Scan for the cell matching the given text and deliver its (X, Y) coordinate at center. 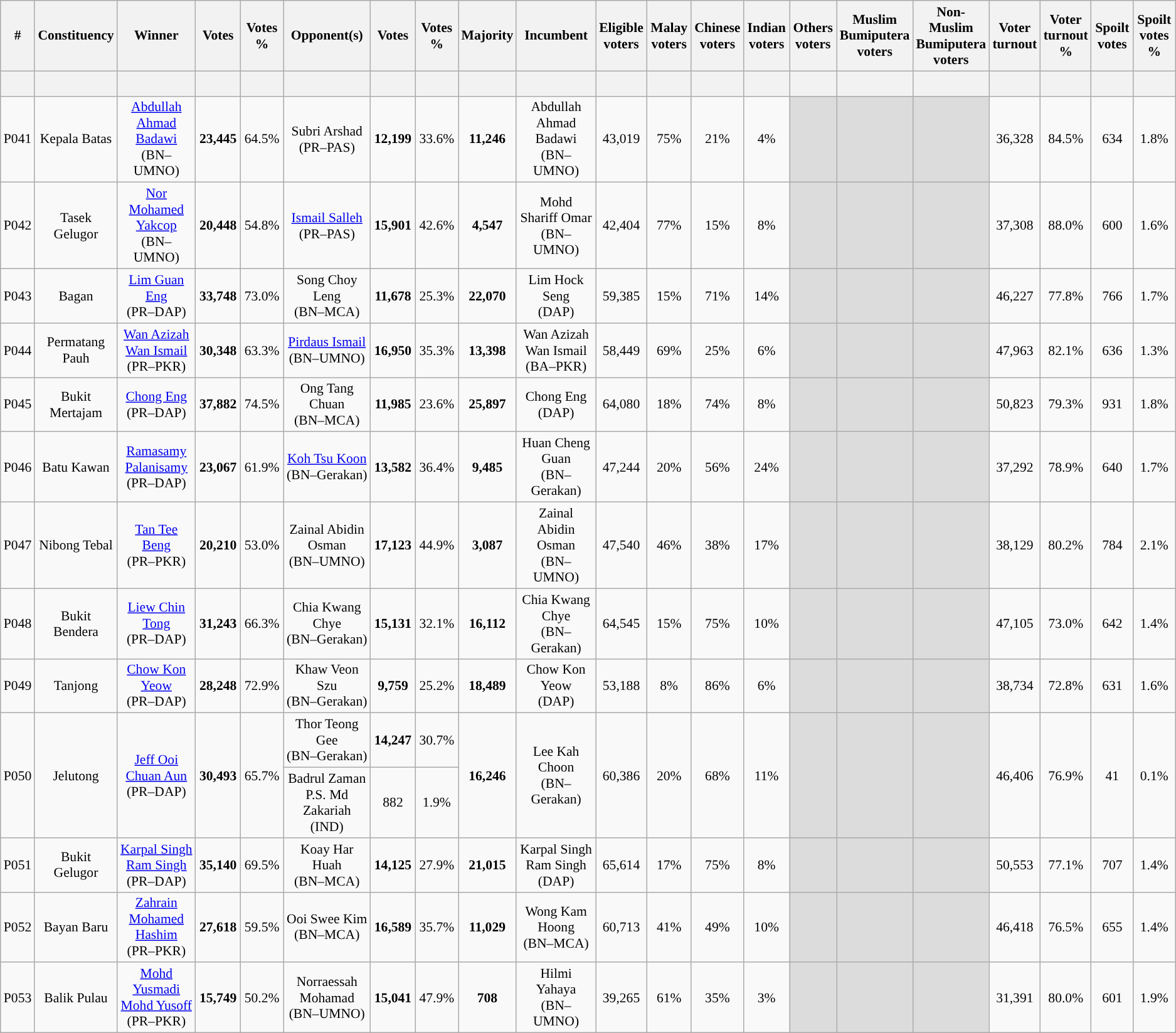
Non-Muslim Bumiputera voters (951, 36)
Voter turnout % (1066, 36)
84.5% (1066, 139)
14% (766, 296)
P046 (18, 467)
69% (669, 350)
0.1% (1154, 775)
15,131 (393, 623)
Constituency (75, 36)
61.9% (262, 467)
Batu Kawan (75, 467)
Bukit Mertajam (75, 405)
53.0% (262, 546)
27.9% (437, 866)
13,582 (393, 467)
38% (718, 546)
15,901 (393, 226)
49% (718, 927)
Bukit Bendera (75, 623)
931 (1113, 405)
4% (766, 139)
Chong Eng(PR–DAP) (157, 405)
74% (718, 405)
23,067 (218, 467)
707 (1113, 866)
39,265 (621, 998)
P041 (18, 139)
50,553 (1015, 866)
Chow Kon Yeow(DAP) (556, 686)
16,246 (487, 775)
31,391 (1015, 998)
Wan Azizah Wan Ismail(PR–PKR) (157, 350)
Opponent(s) (327, 36)
Balik Pulau (75, 998)
32.1% (437, 623)
Permatang Pauh (75, 350)
P042 (18, 226)
Mohd Yusmadi Mohd Yusoff(PR–PKR) (157, 998)
Karpal Singh Ram Singh(PR–DAP) (157, 866)
47,105 (1015, 623)
12,199 (393, 139)
2.1% (1154, 546)
631 (1113, 686)
1.3% (1154, 350)
37,308 (1015, 226)
41 (1113, 775)
Mohd Shariff Omar(BN–UMNO) (556, 226)
77.8% (1066, 296)
17,123 (393, 546)
Eligible voters (621, 36)
Indian voters (766, 36)
46,227 (1015, 296)
58,449 (621, 350)
Koh Tsu Koon(BN–Gerakan) (327, 467)
Spoilt votes % (1154, 36)
655 (1113, 927)
77% (669, 226)
766 (1113, 296)
47,540 (621, 546)
11,029 (487, 927)
60,386 (621, 775)
Voter turnout (1015, 36)
33.6% (437, 139)
36,328 (1015, 139)
Jelutong (75, 775)
46% (669, 546)
Badrul Zaman P.S. Md Zakariah(IND) (327, 803)
3,087 (487, 546)
37,882 (218, 405)
88.0% (1066, 226)
72.9% (262, 686)
P053 (18, 998)
76.5% (1066, 927)
14,125 (393, 866)
22,070 (487, 296)
Nibong Tebal (75, 546)
Muslim Bumiputera voters (875, 36)
68% (718, 775)
31,243 (218, 623)
41% (669, 927)
38,129 (1015, 546)
Lim Guan Eng(PR–DAP) (157, 296)
642 (1113, 623)
Song Choy Leng(BN–MCA) (327, 296)
76.9% (1066, 775)
P043 (18, 296)
9,485 (487, 467)
54.8% (262, 226)
80.0% (1066, 998)
636 (1113, 350)
4,547 (487, 226)
64.5% (262, 139)
640 (1113, 467)
Khaw Veon Szu(BN–Gerakan) (327, 686)
23,445 (218, 139)
16,950 (393, 350)
59,385 (621, 296)
Nor Mohamed Yakcop(BN–UMNO) (157, 226)
61% (669, 998)
35% (718, 998)
Majority (487, 36)
50,823 (1015, 405)
16,589 (393, 927)
Jeff Ooi Chuan Aun(PR–DAP) (157, 775)
P052 (18, 927)
35,140 (218, 866)
Thor Teong Gee(BN–Gerakan) (327, 740)
50.2% (262, 998)
18% (669, 405)
60,713 (621, 927)
20,448 (218, 226)
Liew Chin Tong(PR–DAP) (157, 623)
35.7% (437, 927)
P044 (18, 350)
30,493 (218, 775)
Zahrain Mohamed Hashim(PR–PKR) (157, 927)
11,246 (487, 139)
46,406 (1015, 775)
Kepala Batas (75, 139)
80.2% (1066, 546)
P049 (18, 686)
46,418 (1015, 927)
11% (766, 775)
64,080 (621, 405)
Tanjong (75, 686)
47,244 (621, 467)
P050 (18, 775)
47,963 (1015, 350)
23.6% (437, 405)
Incumbent (556, 36)
59.5% (262, 927)
Chinese voters (718, 36)
9,759 (393, 686)
16,112 (487, 623)
65.7% (262, 775)
24% (766, 467)
21,015 (487, 866)
18,489 (487, 686)
64,545 (621, 623)
708 (487, 998)
56% (718, 467)
Huan Cheng Guan(BN–Gerakan) (556, 467)
Wan Azizah Wan Ismail(BA–PKR) (556, 350)
Koay Har Huah(BN–MCA) (327, 866)
79.3% (1066, 405)
25.2% (437, 686)
42.6% (437, 226)
P051 (18, 866)
Others voters (813, 36)
20,210 (218, 546)
P045 (18, 405)
Karpal Singh Ram Singh(DAP) (556, 866)
Winner (157, 36)
25.3% (437, 296)
Norraessah Mohamad(BN–UMNO) (327, 998)
Ooi Swee Kim(BN–MCA) (327, 927)
86% (718, 686)
82.1% (1066, 350)
Ismail Salleh(PR–PAS) (327, 226)
33,748 (218, 296)
47.9% (437, 998)
15,749 (218, 998)
Malay voters (669, 36)
Chow Kon Yeow(PR–DAP) (157, 686)
35.3% (437, 350)
882 (393, 803)
38,734 (1015, 686)
36.4% (437, 467)
Subri Arshad(PR–PAS) (327, 139)
634 (1113, 139)
21% (718, 139)
784 (1113, 546)
25% (718, 350)
25,897 (487, 405)
74.5% (262, 405)
P047 (18, 546)
42,404 (621, 226)
Tan Tee Beng(PR–PKR) (157, 546)
53,188 (621, 686)
Wong Kam Hoong(BN–MCA) (556, 927)
30.7% (437, 740)
30,348 (218, 350)
15,041 (393, 998)
71% (718, 296)
Pirdaus Ismail(BN–UMNO) (327, 350)
Tasek Gelugor (75, 226)
72.8% (1066, 686)
28,248 (218, 686)
Spoilt votes (1113, 36)
# (18, 36)
11,678 (393, 296)
3% (766, 998)
Bukit Gelugor (75, 866)
Hilmi Yahaya(BN–UMNO) (556, 998)
Lim Hock Seng(DAP) (556, 296)
65,614 (621, 866)
Lee Kah Choon(BN–Gerakan) (556, 775)
43,019 (621, 139)
13,398 (487, 350)
27,618 (218, 927)
77.1% (1066, 866)
P048 (18, 623)
600 (1113, 226)
69.5% (262, 866)
Chong Eng(DAP) (556, 405)
63.3% (262, 350)
Bayan Baru (75, 927)
Ramasamy Palanisamy(PR–DAP) (157, 467)
Bagan (75, 296)
44.9% (437, 546)
14,247 (393, 740)
11,985 (393, 405)
Ong Tang Chuan(BN–MCA) (327, 405)
78.9% (1066, 467)
601 (1113, 998)
37,292 (1015, 467)
66.3% (262, 623)
